Return [x, y] of the center of cell containing provided text 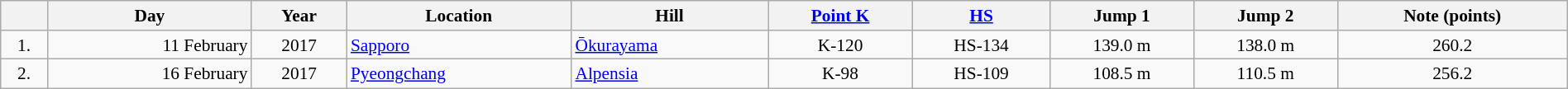
Point K [840, 16]
2. [25, 74]
108.5 m [1122, 74]
11 February [149, 45]
138.0 m [1265, 45]
K-120 [840, 45]
139.0 m [1122, 45]
HS [982, 16]
Location [459, 16]
Hill [669, 16]
K-98 [840, 74]
Ōkurayama [669, 45]
Jump 1 [1122, 16]
110.5 m [1265, 74]
260.2 [1452, 45]
HS-134 [982, 45]
1. [25, 45]
Jump 2 [1265, 16]
Sapporo [459, 45]
Year [299, 16]
Alpensia [669, 74]
256.2 [1452, 74]
Pyeongchang [459, 74]
Day [149, 16]
Note (points) [1452, 16]
HS-109 [982, 74]
16 February [149, 74]
